Identify which cell holds the provided text, then report its (X, Y) central coordinate. 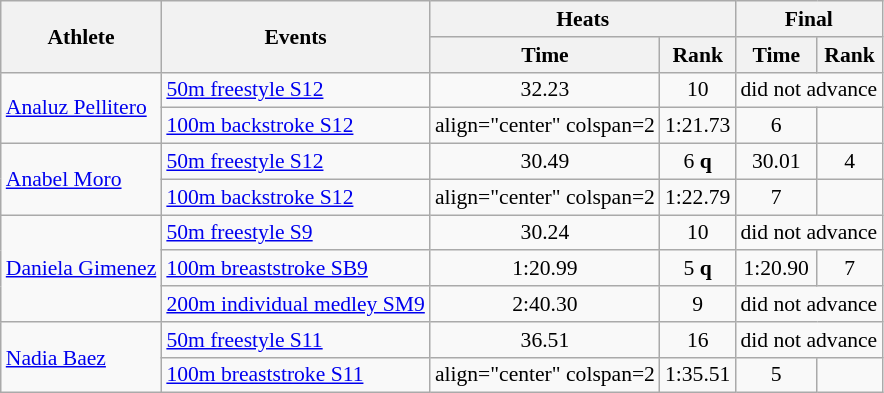
6 (776, 126)
32.23 (545, 90)
5 (776, 375)
4 (850, 162)
Final (808, 19)
1:20.90 (776, 269)
30.24 (545, 233)
200m individual medley SM9 (296, 304)
30.49 (545, 162)
9 (698, 304)
2:40.30 (545, 304)
Daniela Gimenez (82, 268)
1:21.73 (698, 126)
Heats (583, 19)
50m freestyle S9 (296, 233)
100m breaststroke S11 (296, 375)
1:22.79 (698, 197)
36.51 (545, 340)
Anabel Moro (82, 180)
5 q (698, 269)
1:35.51 (698, 375)
Nadia Baez (82, 358)
50m freestyle S11 (296, 340)
Analuz Pellitero (82, 108)
100m breaststroke SB9 (296, 269)
16 (698, 340)
30.01 (776, 162)
Events (296, 36)
6 q (698, 162)
1:20.99 (545, 269)
Athlete (82, 36)
